Detect which cell encompasses the target text, then output its (X, Y) center coordinate. 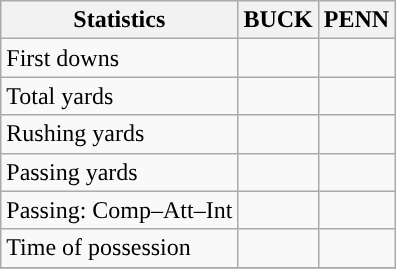
Passing: Comp–Att–Int (120, 210)
BUCK (278, 20)
Time of possession (120, 248)
Statistics (120, 20)
Passing yards (120, 172)
First downs (120, 58)
PENN (356, 20)
Total yards (120, 96)
Rushing yards (120, 134)
